Return the [x, y] coordinate for the center point of the cell that contains the specified text.  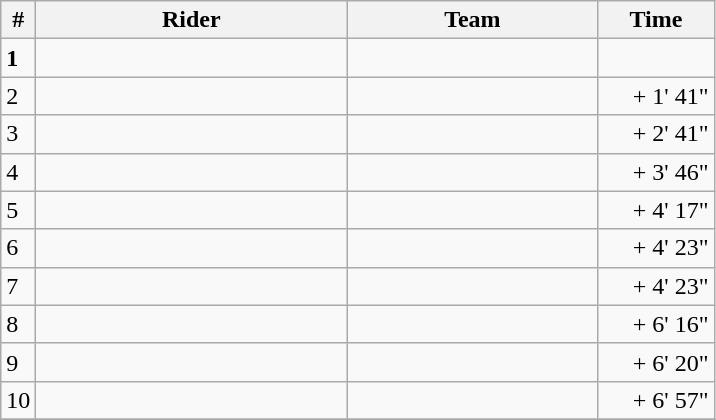
Team [472, 20]
5 [18, 210]
10 [18, 400]
+ 6' 57" [656, 400]
+ 2' 41" [656, 134]
7 [18, 286]
3 [18, 134]
+ 3' 46" [656, 172]
9 [18, 362]
Rider [192, 20]
1 [18, 58]
4 [18, 172]
2 [18, 96]
+ 6' 16" [656, 324]
+ 1' 41" [656, 96]
+ 6' 20" [656, 362]
6 [18, 248]
# [18, 20]
Time [656, 20]
8 [18, 324]
+ 4' 17" [656, 210]
